Return the (x, y) coordinate for the center point of the cell that contains the specified text.  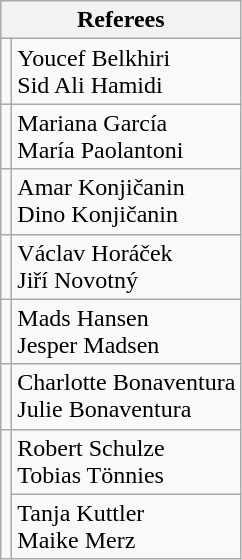
Referees (121, 20)
Tanja KuttlerMaike Merz (126, 526)
Youcef BelkhiriSid Ali Hamidi (126, 72)
Mads HansenJesper Madsen (126, 332)
Amar KonjičaninDino Konjičanin (126, 202)
Václav HoráčekJiří Novotný (126, 266)
Robert SchulzeTobias Tönnies (126, 462)
Mariana GarcíaMaría Paolantoni (126, 136)
Charlotte BonaventuraJulie Bonaventura (126, 396)
